Extract the [x, y] coordinate from the center of the cell holding the provided text.  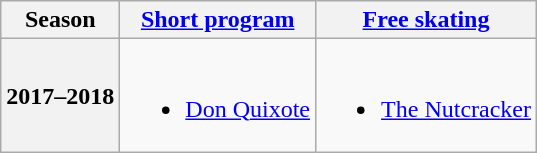
Season [60, 20]
Free skating [426, 20]
Don Quixote [218, 96]
The Nutcracker [426, 96]
Short program [218, 20]
2017–2018 [60, 96]
